Search for the cell housing the specified text and yield its (x, y) center coordinate. 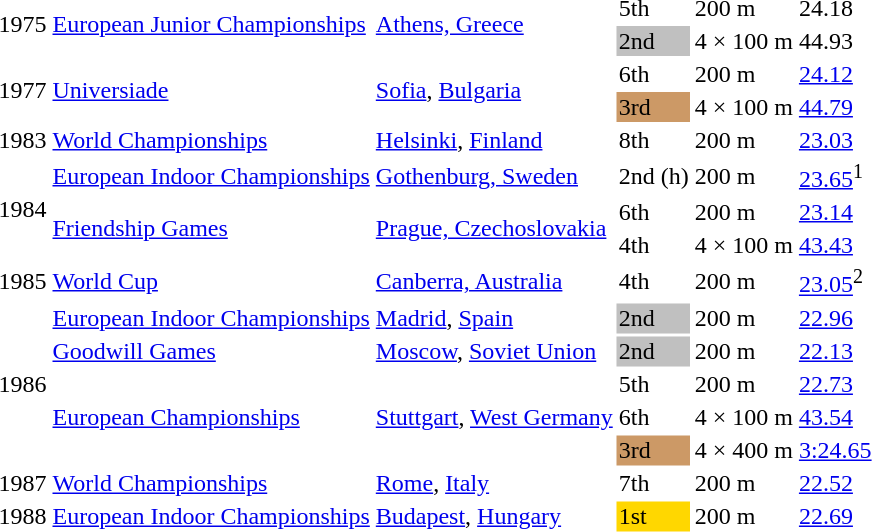
Gothenburg, Sweden (494, 176)
Prague, Czechoslovakia (494, 228)
1st (654, 516)
Helsinki, Finland (494, 140)
Budapest, Hungary (494, 516)
Universiade (211, 90)
Sofia, Bulgaria (494, 90)
Rome, Italy (494, 483)
European Championships (211, 417)
4 × 400 m (744, 450)
5th (654, 384)
Goodwill Games (211, 351)
Canberra, Australia (494, 281)
Madrid, Spain (494, 318)
World Cup (211, 281)
2nd (h) (654, 176)
Stuttgart, West Germany (494, 417)
Moscow, Soviet Union (494, 351)
8th (654, 140)
Friendship Games (211, 228)
7th (654, 483)
